Return the (X, Y) coordinate for the center point of the cell that contains the specified text.  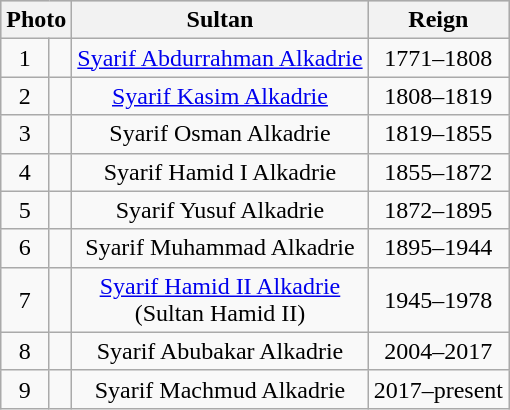
1895–1944 (438, 248)
Syarif Abdurrahman Alkadrie (220, 58)
2 (25, 96)
Syarif Kasim Alkadrie (220, 96)
1855–1872 (438, 172)
Syarif Machmud Alkadrie (220, 389)
7 (25, 300)
3 (25, 134)
1872–1895 (438, 210)
1 (25, 58)
Photo (36, 20)
1819–1855 (438, 134)
Syarif Hamid I Alkadrie (220, 172)
Reign (438, 20)
Syarif Abubakar Alkadrie (220, 351)
2004–2017 (438, 351)
4 (25, 172)
Syarif Hamid II Alkadrie(Sultan Hamid II) (220, 300)
9 (25, 389)
8 (25, 351)
1945–1978 (438, 300)
Syarif Muhammad Alkadrie (220, 248)
1771–1808 (438, 58)
5 (25, 210)
2017–present (438, 389)
1808–1819 (438, 96)
Syarif Osman Alkadrie (220, 134)
Syarif Yusuf Alkadrie (220, 210)
Sultan (220, 20)
6 (25, 248)
